Output the (X, Y) coordinate of the center of the cell containing the given text.  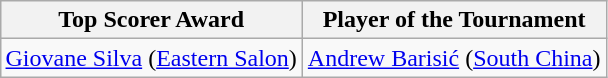
Player of the Tournament (454, 20)
Andrew Barisić (South China) (454, 58)
Top Scorer Award (151, 20)
Giovane Silva (Eastern Salon) (151, 58)
